Locate the cell with the specified text and output its [x, y] center coordinate. 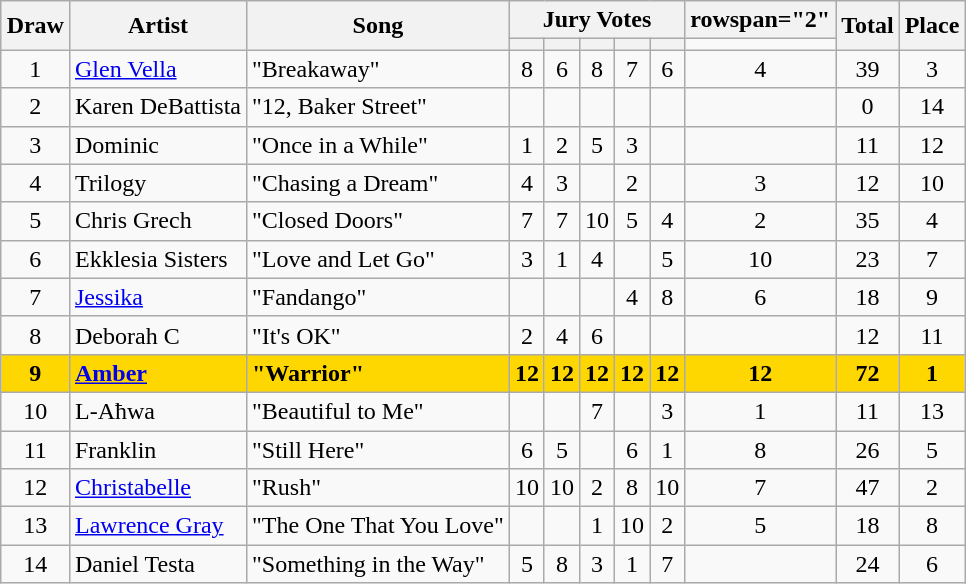
"Fandango" [378, 297]
39 [868, 69]
Jury Votes [596, 20]
Amber [158, 373]
"Warrior" [378, 373]
Chris Grech [158, 221]
47 [868, 488]
Deborah C [158, 335]
"Breakaway" [378, 69]
Lawrence Gray [158, 526]
Place [932, 26]
Karen DeBattista [158, 107]
Dominic [158, 145]
Glen Vella [158, 69]
"Something in the Way" [378, 564]
"Love and Let Go" [378, 259]
Artist [158, 26]
"It's OK" [378, 335]
Christabelle [158, 488]
Franklin [158, 449]
35 [868, 221]
"Chasing a Dream" [378, 183]
"Once in a While" [378, 145]
"12, Baker Street" [378, 107]
Ekklesia Sisters [158, 259]
Song [378, 26]
23 [868, 259]
24 [868, 564]
"The One That You Love" [378, 526]
Total [868, 26]
rowspan="2" [760, 20]
Jessika [158, 297]
L-Aħwa [158, 411]
Daniel Testa [158, 564]
0 [868, 107]
"Rush" [378, 488]
"Closed Doors" [378, 221]
26 [868, 449]
72 [868, 373]
"Still Here" [378, 449]
Trilogy [158, 183]
Draw [35, 26]
"Beautiful to Me" [378, 411]
